Identify which cell holds the provided text, then report its [X, Y] central coordinate. 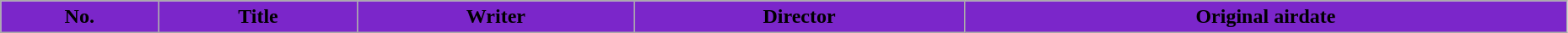
No. [79, 17]
Title [258, 17]
Director [800, 17]
Original airdate [1266, 17]
Writer [496, 17]
